From the cell containing the given text, extract its center point as [X, Y] coordinate. 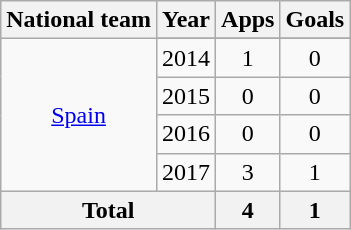
4 [248, 210]
Total [108, 210]
2016 [186, 134]
Year [186, 20]
Apps [248, 20]
Spain [79, 115]
2015 [186, 96]
Goals [315, 20]
National team [79, 20]
2017 [186, 172]
2014 [186, 58]
3 [248, 172]
